For the text-containing cell, return its midpoint in [X, Y] coordinate format. 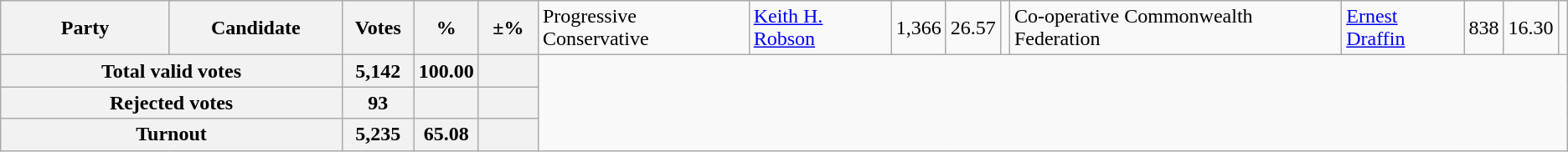
Ernest Draffin [1403, 28]
26.57 [973, 28]
Votes [378, 28]
100.00 [446, 71]
Rejected votes [172, 103]
5,142 [378, 71]
1,366 [918, 28]
Keith H. Robson [820, 28]
93 [378, 103]
16.30 [1531, 28]
Co-operative Commonwealth Federation [1175, 28]
Total valid votes [172, 71]
Progressive Conservative [643, 28]
Candidate [255, 28]
% [446, 28]
838 [1484, 28]
±% [508, 28]
Party [85, 28]
65.08 [446, 134]
5,235 [378, 134]
Turnout [172, 134]
